Identify which cell holds the provided text, then report its (X, Y) central coordinate. 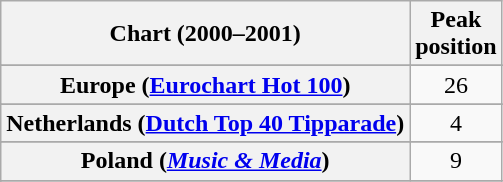
Europe (Eurochart Hot 100) (206, 85)
Peakposition (456, 34)
Poland (Music & Media) (206, 161)
Chart (2000–2001) (206, 34)
9 (456, 161)
26 (456, 85)
4 (456, 123)
Netherlands (Dutch Top 40 Tipparade) (206, 123)
